For the text-containing cell, return its midpoint in [X, Y] coordinate format. 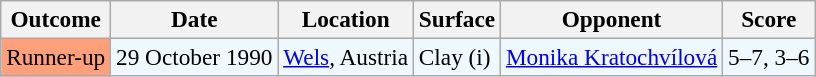
Surface [456, 19]
5–7, 3–6 [769, 57]
Monika Kratochvílová [611, 57]
Opponent [611, 19]
Outcome [56, 19]
Clay (i) [456, 57]
Wels, Austria [346, 57]
Date [194, 19]
29 October 1990 [194, 57]
Score [769, 19]
Runner-up [56, 57]
Location [346, 19]
